Scan for the cell matching the given text and deliver its [X, Y] coordinate at center. 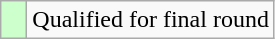
Qualified for final round [151, 20]
